Pinpoint the cell where the given text exists, returning its (X, Y) midpoint coordinate. 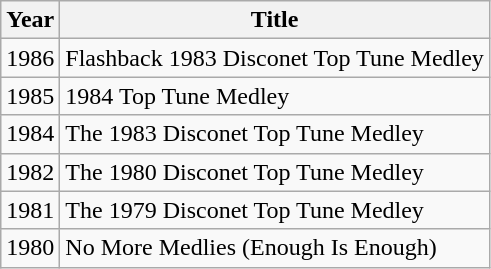
Flashback 1983 Disconet Top Tune Medley (275, 58)
Title (275, 20)
1986 (30, 58)
1980 (30, 248)
1982 (30, 172)
The 1983 Disconet Top Tune Medley (275, 134)
1981 (30, 210)
No More Medlies (Enough Is Enough) (275, 248)
1985 (30, 96)
1984 (30, 134)
The 1979 Disconet Top Tune Medley (275, 210)
1984 Top Tune Medley (275, 96)
The 1980 Disconet Top Tune Medley (275, 172)
Year (30, 20)
